Pinpoint the cell where the given text exists, returning its (x, y) midpoint coordinate. 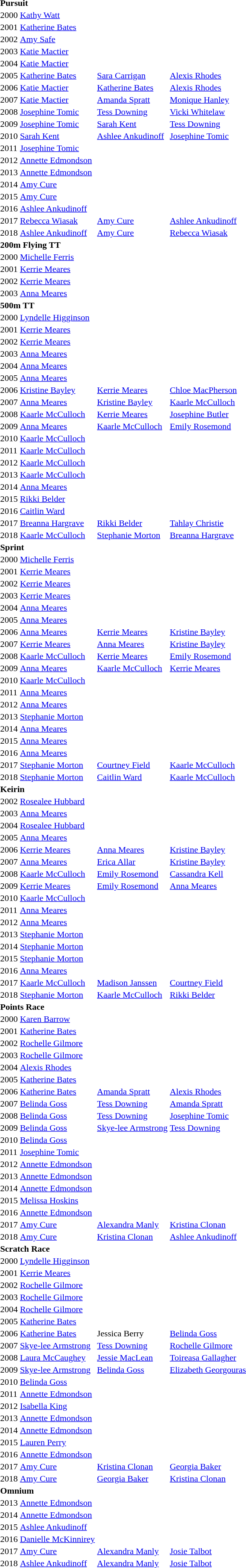
Breanna Hargrave (57, 523)
Madison Janssen (133, 983)
Jessica Berry (133, 1333)
Georgia Baker (133, 1479)
Melissa Hoskins (57, 1200)
Alexis Rhodes (57, 1067)
Isabella King (57, 1406)
Kathy Watt (57, 15)
Danielle McKinnirey (57, 1539)
Karen Barrow (57, 1019)
Sara Carrigan (133, 76)
Courtney Field (133, 765)
Lauren Perry (57, 1442)
Jessie MacLean (133, 1358)
Amy Safe (57, 39)
Erica Allar (133, 862)
Rebecca Wiasak (57, 221)
Laura McCaughey (57, 1358)
